Return the [X, Y] coordinate for the center point of the cell that contains the specified text.  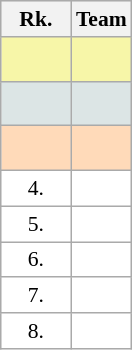
Team [102, 19]
Rk. [36, 19]
7. [36, 296]
5. [36, 224]
4. [36, 189]
6. [36, 260]
8. [36, 331]
